Output the [x, y] coordinate of the center of the cell containing the given text.  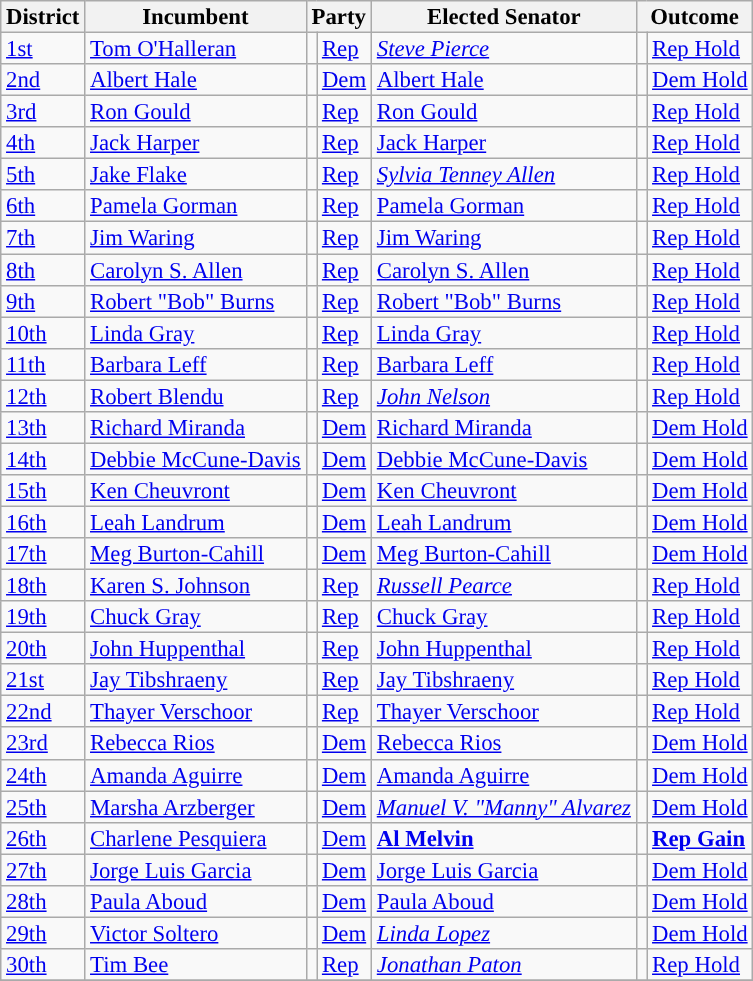
22nd [43, 712]
27th [43, 870]
Incumbent [196, 17]
25th [43, 807]
5th [43, 175]
Jonathan Paton [504, 965]
3rd [43, 112]
9th [43, 301]
21st [43, 680]
Robert Blendu [196, 396]
19th [43, 617]
Charlene Pesquiera [196, 838]
10th [43, 333]
18th [43, 586]
6th [43, 206]
14th [43, 459]
Elected Senator [504, 17]
28th [43, 902]
Al Melvin [504, 838]
Tom O'Halleran [196, 49]
24th [43, 775]
2nd [43, 80]
26th [43, 838]
Tim Bee [196, 965]
16th [43, 522]
7th [43, 238]
Sylvia Tenney Allen [504, 175]
8th [43, 270]
Linda Lopez [504, 933]
Outcome [694, 17]
13th [43, 428]
30th [43, 965]
John Nelson [504, 396]
11th [43, 364]
Party [338, 17]
17th [43, 554]
Victor Soltero [196, 933]
Karen S. Johnson [196, 586]
Jake Flake [196, 175]
15th [43, 491]
Rep Gain [700, 838]
12th [43, 396]
4th [43, 143]
1st [43, 49]
District [43, 17]
Russell Pearce [504, 586]
Steve Pierce [504, 49]
Manuel V. "Manny" Alvarez [504, 807]
23rd [43, 744]
Marsha Arzberger [196, 807]
20th [43, 649]
29th [43, 933]
